For the text-containing cell, return its midpoint in [X, Y] coordinate format. 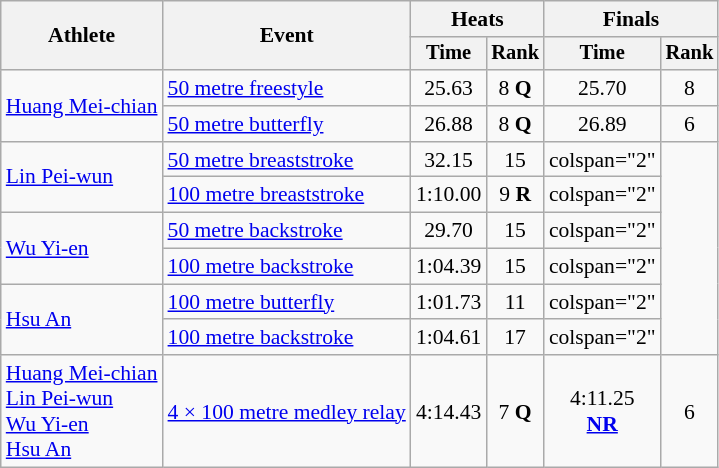
32.15 [448, 160]
25.63 [448, 88]
4 × 100 metre medley relay [287, 411]
25.70 [602, 88]
8 [690, 88]
26.88 [448, 124]
1:04.39 [448, 267]
Hsu An [82, 320]
50 metre backstroke [287, 231]
29.70 [448, 231]
9 R [515, 195]
Lin Pei-wun [82, 178]
Wu Yi-en [82, 248]
Athlete [82, 36]
4:14.43 [448, 411]
Huang Mei-chian [82, 106]
Finals [631, 19]
50 metre freestyle [287, 88]
100 metre butterfly [287, 302]
11 [515, 302]
100 metre breaststroke [287, 195]
17 [515, 338]
Huang Mei-chianLin Pei-wunWu Yi-enHsu An [82, 411]
1:10.00 [448, 195]
26.89 [602, 124]
7 Q [515, 411]
1:04.61 [448, 338]
4:11.25NR [602, 411]
1:01.73 [448, 302]
50 metre breaststroke [287, 160]
Heats [478, 19]
50 metre butterfly [287, 124]
Event [287, 36]
